Extract the (X, Y) coordinate from the center of the cell holding the provided text.  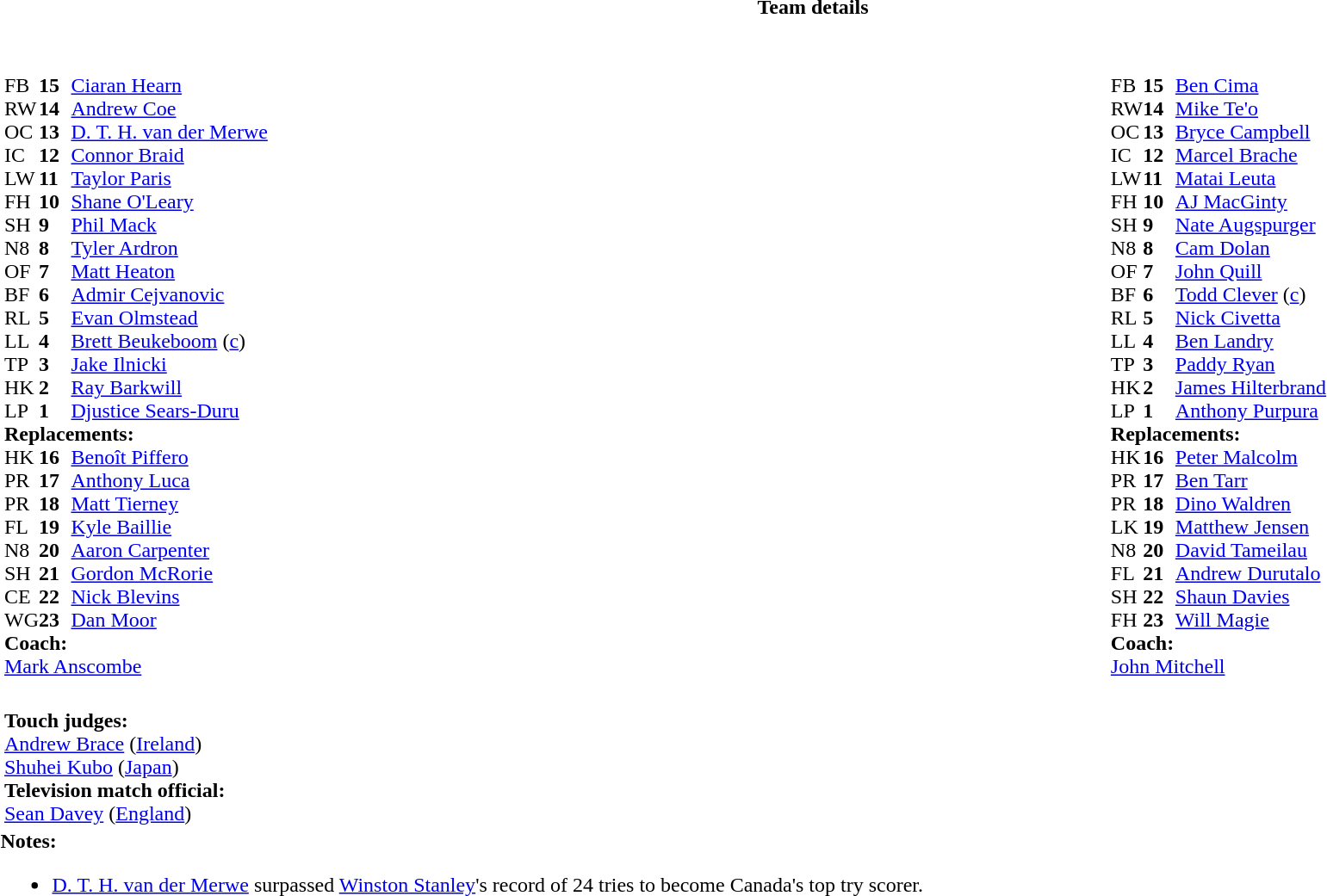
Admir Cejvanovic (169, 294)
Dan Moor (169, 620)
Ciaran Hearn (169, 86)
Matt Tierney (169, 504)
WG (22, 620)
LK (1127, 527)
John Quill (1250, 272)
Kyle Baillie (169, 527)
Andrew Coe (169, 108)
Nate Augspurger (1250, 226)
Phil Mack (169, 226)
Aaron Carpenter (169, 551)
Bryce Campbell (1250, 133)
Ben Tarr (1250, 480)
James Hilterbrand (1250, 387)
Benoît Piffero (169, 458)
Mark Anscombe (136, 666)
Ben Cima (1250, 86)
Djustice Sears-Duru (169, 411)
Nick Blevins (169, 597)
Brett Beukeboom (c) (169, 341)
Matai Leuta (1250, 179)
Will Magie (1250, 620)
Cam Dolan (1250, 248)
Todd Clever (c) (1250, 294)
Anthony Luca (169, 480)
Jake Ilnicki (169, 365)
Anthony Purpura (1250, 411)
Evan Olmstead (169, 318)
Taylor Paris (169, 179)
Matt Heaton (169, 272)
D. T. H. van der Merwe (169, 133)
Ray Barkwill (169, 387)
Ben Landry (1250, 341)
Gordon McRorie (169, 573)
Shaun Davies (1250, 597)
Nick Civetta (1250, 318)
Connor Braid (169, 155)
Shane O'Leary (169, 201)
Tyler Ardron (169, 248)
Dino Waldren (1250, 504)
David Tameilau (1250, 551)
Andrew Durutalo (1250, 573)
AJ MacGinty (1250, 201)
Matthew Jensen (1250, 527)
Mike Te'o (1250, 108)
John Mitchell (1218, 666)
Peter Malcolm (1250, 458)
CE (22, 597)
Marcel Brache (1250, 155)
Paddy Ryan (1250, 365)
